Provide the [x, y] coordinate of the cell's center where the given text is located.  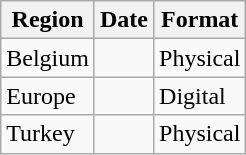
Belgium [48, 58]
Format [200, 20]
Region [48, 20]
Date [124, 20]
Turkey [48, 134]
Europe [48, 96]
Digital [200, 96]
